For the text-containing cell, return its midpoint in (x, y) coordinate format. 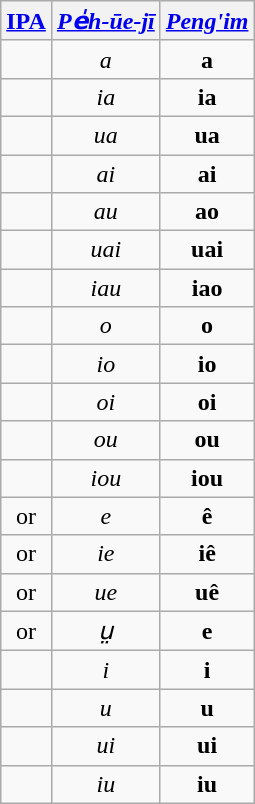
IPA (26, 21)
ṳ (106, 631)
iau (106, 288)
ue (106, 592)
iê (207, 554)
ê (207, 516)
uê (207, 592)
ao (207, 212)
Pe̍h-ūe-jī (106, 21)
ie (106, 554)
iao (207, 288)
au (106, 212)
Peng'im (207, 21)
